Pinpoint the cell where the given text exists, returning its (x, y) midpoint coordinate. 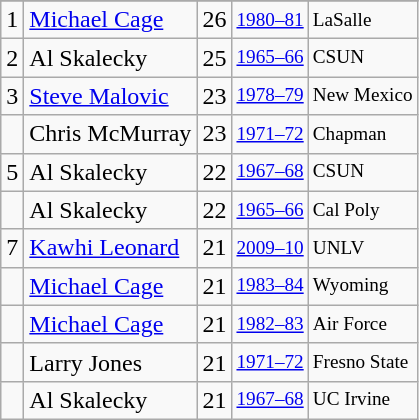
5 (12, 172)
26 (214, 20)
Chris McMurray (110, 134)
Larry Jones (110, 362)
1980–81 (270, 20)
Wyoming (362, 286)
1978–79 (270, 96)
Kawhi Leonard (110, 248)
Cal Poly (362, 210)
7 (12, 248)
Fresno State (362, 362)
UNLV (362, 248)
2009–10 (270, 248)
Chapman (362, 134)
1 (12, 20)
2 (12, 58)
25 (214, 58)
Air Force (362, 324)
1982–83 (270, 324)
UC Irvine (362, 400)
New Mexico (362, 96)
LaSalle (362, 20)
Steve Malovic (110, 96)
1983–84 (270, 286)
3 (12, 96)
